Extract the (X, Y) coordinate from the center of the cell holding the provided text.  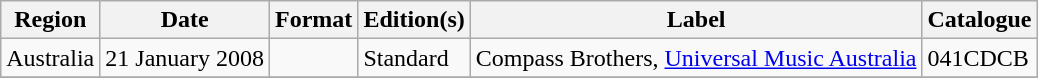
Edition(s) (414, 20)
Date (185, 20)
Australia (50, 58)
Format (314, 20)
Label (696, 20)
Catalogue (980, 20)
21 January 2008 (185, 58)
Standard (414, 58)
Compass Brothers, Universal Music Australia (696, 58)
041CDCB (980, 58)
Region (50, 20)
